Pinpoint the cell where the given text exists, returning its (X, Y) midpoint coordinate. 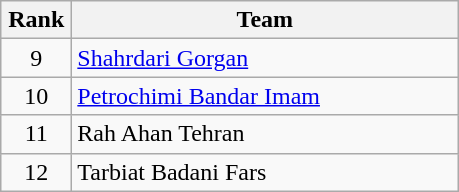
Tarbiat Badani Fars (265, 172)
11 (36, 134)
Team (265, 20)
Petrochimi Bandar Imam (265, 96)
10 (36, 96)
Shahrdari Gorgan (265, 58)
12 (36, 172)
9 (36, 58)
Rah Ahan Tehran (265, 134)
Rank (36, 20)
